Detect which cell encompasses the target text, then output its (X, Y) center coordinate. 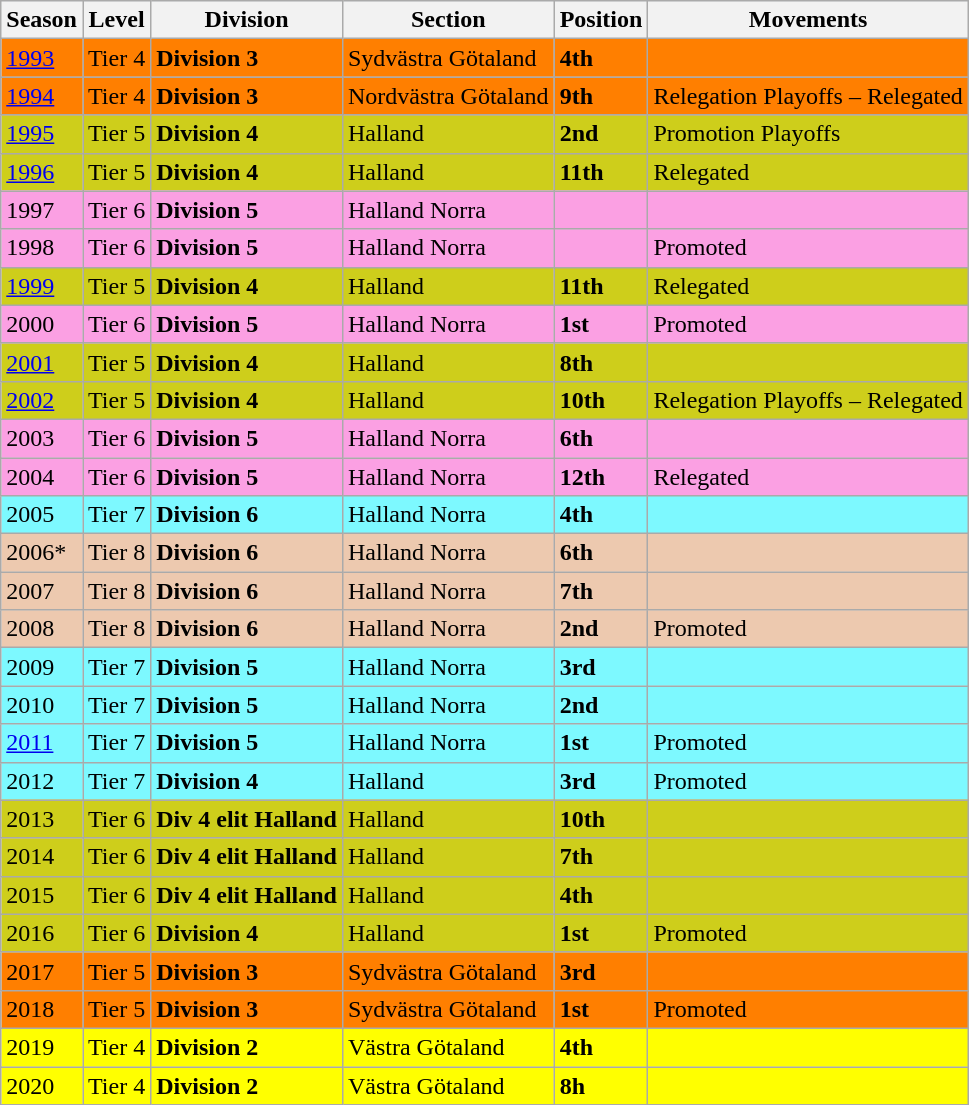
1998 (42, 248)
1995 (42, 134)
2001 (42, 362)
1996 (42, 172)
2014 (42, 857)
2011 (42, 743)
2007 (42, 591)
8h (601, 1085)
2015 (42, 895)
2005 (42, 515)
2012 (42, 781)
Nordvästra Götaland (448, 96)
2000 (42, 324)
2003 (42, 438)
Season (42, 20)
2002 (42, 400)
1997 (42, 210)
Movements (808, 20)
2013 (42, 819)
Level (116, 20)
2018 (42, 1009)
1994 (42, 96)
12th (601, 477)
2004 (42, 477)
9th (601, 96)
2006* (42, 553)
2016 (42, 933)
2017 (42, 971)
2009 (42, 667)
1993 (42, 58)
Promotion Playoffs (808, 134)
1999 (42, 286)
8th (601, 362)
Division (247, 20)
2019 (42, 1047)
2008 (42, 629)
Position (601, 20)
2010 (42, 705)
Section (448, 20)
2020 (42, 1085)
